Return [x, y] of the center of cell containing provided text 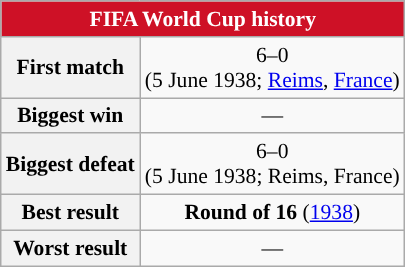
First match [70, 68]
Round of 16 (1938) [272, 213]
FIFA World Cup history [203, 19]
Biggest defeat [70, 164]
Best result [70, 213]
Biggest win [70, 116]
Worst result [70, 248]
